Output the [X, Y] coordinate of the center of the cell containing the given text.  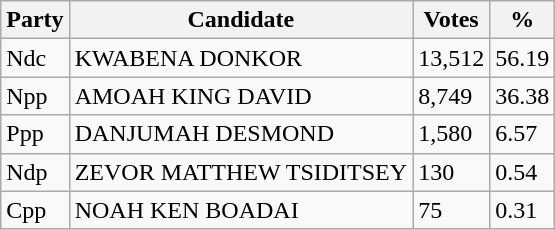
NOAH KEN BOADAI [241, 210]
8,749 [452, 96]
KWABENA DONKOR [241, 58]
Cpp [35, 210]
Ndc [35, 58]
AMOAH KING DAVID [241, 96]
Ndp [35, 172]
DANJUMAH DESMOND [241, 134]
36.38 [522, 96]
1,580 [452, 134]
Npp [35, 96]
0.31 [522, 210]
Candidate [241, 20]
6.57 [522, 134]
Party [35, 20]
Ppp [35, 134]
130 [452, 172]
0.54 [522, 172]
Votes [452, 20]
% [522, 20]
13,512 [452, 58]
56.19 [522, 58]
ZEVOR MATTHEW TSIDITSEY [241, 172]
75 [452, 210]
